For the text-containing cell, return its midpoint in (X, Y) coordinate format. 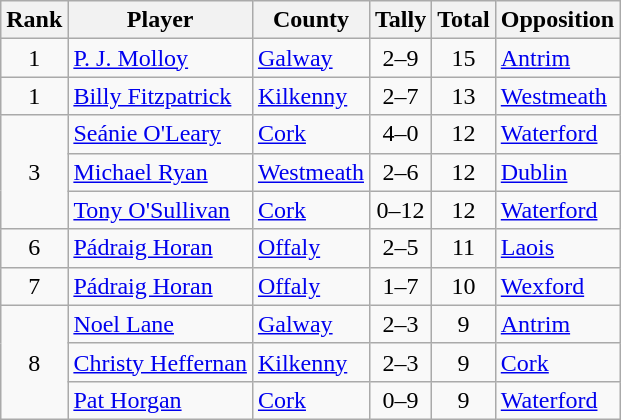
County (310, 20)
10 (464, 286)
0–12 (401, 210)
0–9 (401, 400)
Laois (557, 248)
Christy Heffernan (160, 362)
P. J. Molloy (160, 58)
Seánie O'Leary (160, 134)
Total (464, 20)
8 (34, 362)
1–7 (401, 286)
Wexford (557, 286)
2–5 (401, 248)
4–0 (401, 134)
Dublin (557, 172)
7 (34, 286)
Opposition (557, 20)
Tony O'Sullivan (160, 210)
11 (464, 248)
Rank (34, 20)
13 (464, 96)
2–7 (401, 96)
Pat Horgan (160, 400)
2–6 (401, 172)
Billy Fitzpatrick (160, 96)
15 (464, 58)
Player (160, 20)
Tally (401, 20)
Michael Ryan (160, 172)
2–9 (401, 58)
6 (34, 248)
Noel Lane (160, 324)
3 (34, 172)
